Determine the (x, y) coordinate at the center of the cell enclosing the given text.  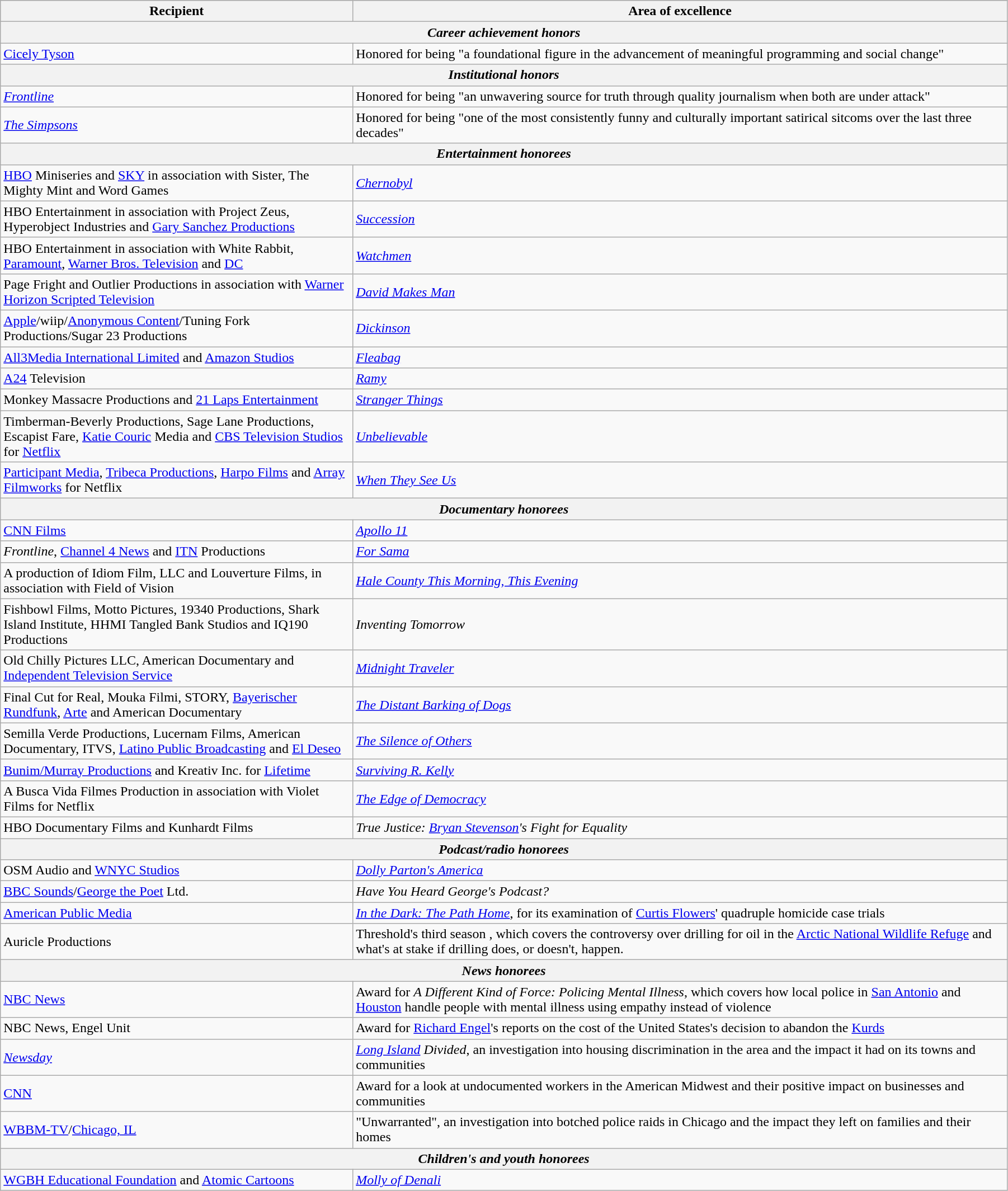
Award for a look at undocumented workers in the American Midwest and their positive impact on businesses and communities (680, 1093)
Fishbowl Films, Motto Pictures, 19340 Productions, Shark Island Institute, HHMI Tangled Bank Studios and IQ190 Productions (177, 624)
Surviving R. Kelly (680, 770)
Midnight Traveler (680, 668)
Chernobyl (680, 182)
Dickinson (680, 328)
The Edge of Democracy (680, 799)
CNN (177, 1093)
Bunim/Murray Productions and Kreativ Inc. for Lifetime (177, 770)
Unbelievable (680, 436)
Area of excellence (680, 11)
When They See Us (680, 480)
Cicely Tyson (177, 54)
BBC Sounds/George the Poet Ltd. (177, 892)
Podcast/radio honorees (504, 849)
A production of Idiom Film, LLC and Louverture Films, in association with Field of Vision (177, 581)
Honored for being "an unwavering source for truth through quality journalism when both are under attack" (680, 96)
A24 Television (177, 379)
Stranger Things (680, 400)
Dolly Parton's America (680, 870)
Inventing Tomorrow (680, 624)
Award for Richard Engel's reports on the cost of the United States's decision to abandon the Kurds (680, 1028)
NBC News (177, 999)
Apple/wiip/Anonymous Content/Tuning Fork Productions/Sugar 23 Productions (177, 328)
True Justice: Bryan Stevenson's Fight for Equality (680, 827)
The Silence of Others (680, 741)
HBO Entertainment in association with White Rabbit, Paramount, Warner Bros. Television and DC (177, 255)
Timberman-Beverly Productions, Sage Lane Productions, Escapist Fare, Katie Couric Media and CBS Television Studios for Netflix (177, 436)
Molly of Denali (680, 1180)
HBO Documentary Films and Kunhardt Films (177, 827)
Honored for being "one of the most consistently funny and culturally important satirical sitcoms over the last three decades" (680, 125)
Recipient (177, 11)
Watchmen (680, 255)
Semilla Verde Productions, Lucernam Films, American Documentary, ITVS, Latino Public Broadcasting and El Deseo (177, 741)
WBBM-TV/Chicago, IL (177, 1130)
WGBH Educational Foundation and Atomic Cartoons (177, 1180)
For Sama (680, 552)
All3Media International Limited and Amazon Studios (177, 357)
Succession (680, 219)
Long Island Divided, an investigation into housing discrimination in the area and the impact it had on its towns and communities (680, 1057)
Ramy (680, 379)
Auricle Productions (177, 942)
Apollo 11 (680, 530)
HBO Entertainment in association with Project Zeus, Hyperobject Industries and Gary Sanchez Productions (177, 219)
News honorees (504, 971)
Documentary honorees (504, 509)
Newsday (177, 1057)
David Makes Man (680, 292)
Have You Heard George's Podcast? (680, 892)
Participant Media, Tribeca Productions, Harpo Films and Array Filmworks for Netflix (177, 480)
"Unwarranted", an investigation into botched police raids in Chicago and the impact they left on families and their homes (680, 1130)
In the Dark: The Path Home, for its examination of Curtis Flowers' quadruple homicide case trials (680, 913)
Final Cut for Real, Mouka Filmi, STORY, Bayerischer Rundfunk, Arte and American Documentary (177, 705)
The Simpsons (177, 125)
Children's and youth honorees (504, 1159)
Career achievement honors (504, 32)
Hale County This Morning, This Evening (680, 581)
HBO Miniseries and SKY in association with Sister, The Mighty Mint and Word Games (177, 182)
Old Chilly Pictures LLC, American Documentary and Independent Television Service (177, 668)
NBC News, Engel Unit (177, 1028)
Frontline, Channel 4 News and ITN Productions (177, 552)
OSM Audio and WNYC Studios (177, 870)
Institutional honors (504, 75)
Frontline (177, 96)
American Public Media (177, 913)
CNN Films (177, 530)
Entertainment honorees (504, 154)
The Distant Barking of Dogs (680, 705)
Monkey Massacre Productions and 21 Laps Entertainment (177, 400)
Fleabag (680, 357)
Honored for being "a foundational figure in the advancement of meaningful programming and social change" (680, 54)
Page Fright and Outlier Productions in association with Warner Horizon Scripted Television (177, 292)
A Busca Vida Filmes Production in association with Violet Films for Netflix (177, 799)
